Pinpoint the cell where the given text exists, returning its [X, Y] midpoint coordinate. 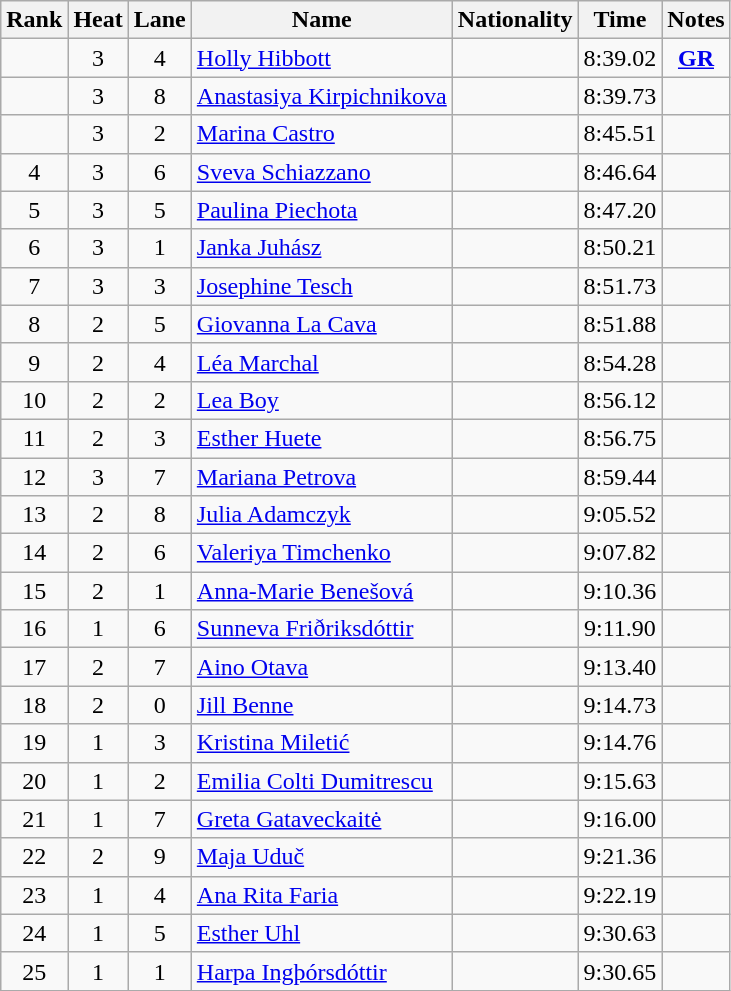
Rank [34, 20]
22 [34, 857]
Nationality [515, 20]
18 [34, 705]
14 [34, 553]
Sveva Schiazzano [322, 172]
9:07.82 [620, 553]
15 [34, 591]
Josephine Tesch [322, 286]
Ana Rita Faria [322, 895]
Notes [696, 20]
17 [34, 667]
Anastasiya Kirpichnikova [322, 96]
19 [34, 743]
9:11.90 [620, 629]
Harpa Ingþórsdóttir [322, 971]
Kristina Miletić [322, 743]
Esther Uhl [322, 933]
Heat [98, 20]
8:59.44 [620, 477]
9:30.65 [620, 971]
Sunneva Friðriksdóttir [322, 629]
Greta Gataveckaitė [322, 819]
12 [34, 477]
16 [34, 629]
8:56.12 [620, 400]
Janka Juhász [322, 248]
8:39.73 [620, 96]
13 [34, 515]
10 [34, 400]
8:45.51 [620, 134]
Paulina Piechota [322, 210]
Léa Marchal [322, 362]
21 [34, 819]
9:13.40 [620, 667]
11 [34, 438]
Marina Castro [322, 134]
Valeriya Timchenko [322, 553]
Jill Benne [322, 705]
0 [160, 705]
25 [34, 971]
9:05.52 [620, 515]
Holly Hibbott [322, 58]
20 [34, 781]
9:14.76 [620, 743]
23 [34, 895]
9:30.63 [620, 933]
Anna-Marie Benešová [322, 591]
Esther Huete [322, 438]
9:16.00 [620, 819]
Julia Adamczyk [322, 515]
8:39.02 [620, 58]
8:50.21 [620, 248]
9:10.36 [620, 591]
Aino Otava [322, 667]
Lane [160, 20]
Emilia Colti Dumitrescu [322, 781]
8:51.88 [620, 324]
9:15.63 [620, 781]
9:22.19 [620, 895]
GR [696, 58]
8:51.73 [620, 286]
Name [322, 20]
8:47.20 [620, 210]
9:14.73 [620, 705]
Mariana Petrova [322, 477]
9:21.36 [620, 857]
8:56.75 [620, 438]
Lea Boy [322, 400]
24 [34, 933]
Maja Uduč [322, 857]
8:54.28 [620, 362]
8:46.64 [620, 172]
Giovanna La Cava [322, 324]
Time [620, 20]
